Return the [x, y] coordinate for the center point of the cell that contains the specified text.  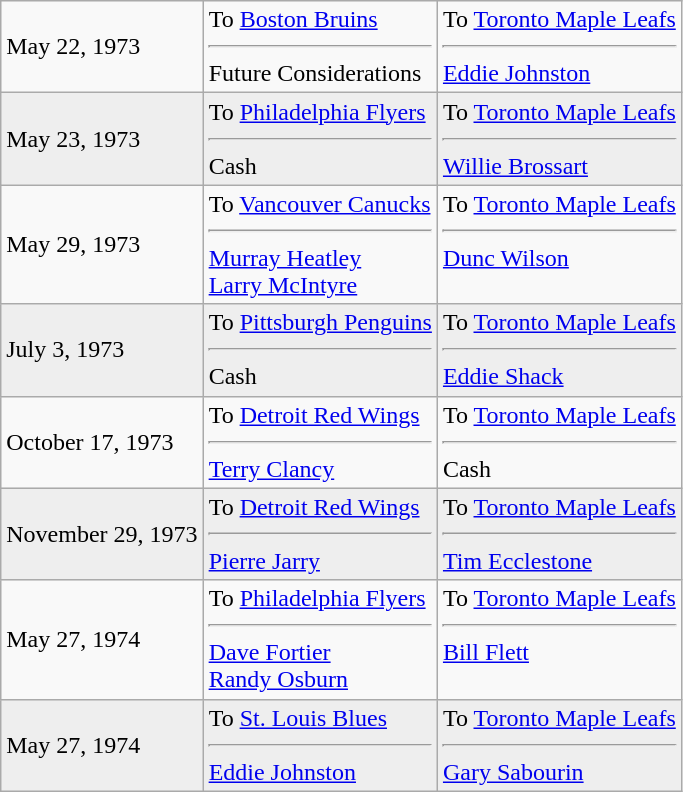
To Toronto Maple LeafsDunc Wilson [559, 244]
November 29, 1973 [102, 534]
To St. Louis BluesEddie Johnston [320, 745]
To Toronto Maple LeafsEddie Shack [559, 350]
To Philadelphia FlyersCash [320, 139]
To Toronto Maple LeafsBill Flett [559, 640]
To Detroit Red WingsTerry Clancy [320, 442]
To Toronto Maple LeafsTim Ecclestone [559, 534]
To Toronto Maple LeafsWillie Brossart [559, 139]
To Philadelphia FlyersDave Fortier Randy Osburn [320, 640]
July 3, 1973 [102, 350]
To Pittsburgh PenguinsCash [320, 350]
May 22, 1973 [102, 47]
To Toronto Maple LeafsGary Sabourin [559, 745]
October 17, 1973 [102, 442]
May 29, 1973 [102, 244]
To Vancouver CanucksMurray Heatley Larry McIntyre [320, 244]
To Toronto Maple LeafsCash [559, 442]
To Boston BruinsFuture Considerations [320, 47]
To Toronto Maple LeafsEddie Johnston [559, 47]
To Detroit Red WingsPierre Jarry [320, 534]
May 23, 1973 [102, 139]
